Extract the (X, Y) coordinate from the center of the cell holding the provided text.  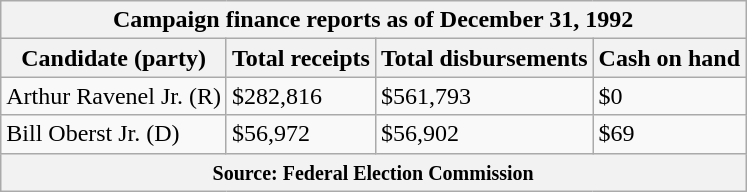
$69 (669, 134)
Bill Oberst Jr. (D) (114, 134)
Total disbursements (484, 58)
Cash on hand (669, 58)
Campaign finance reports as of December 31, 1992 (374, 20)
Candidate (party) (114, 58)
Total receipts (300, 58)
$56,902 (484, 134)
$282,816 (300, 96)
Arthur Ravenel Jr. (R) (114, 96)
$561,793 (484, 96)
Source: Federal Election Commission (374, 172)
$0 (669, 96)
$56,972 (300, 134)
